Provide the [x, y] coordinate of the cell's center where the given text is located.  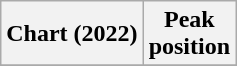
Chart (2022) [72, 34]
Peakposition [189, 34]
